Identify which cell holds the provided text, then report its [X, Y] central coordinate. 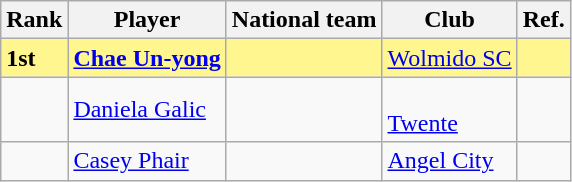
Player [147, 20]
Daniela Galic [147, 110]
Wolmido SC [450, 58]
National team [304, 20]
Ref. [544, 20]
Chae Un-yong [147, 58]
Casey Phair [147, 161]
1st [34, 58]
Club [450, 20]
Angel City [450, 161]
Twente [450, 110]
Rank [34, 20]
